Provide the [X, Y] coordinate of the cell's center where the given text is located.  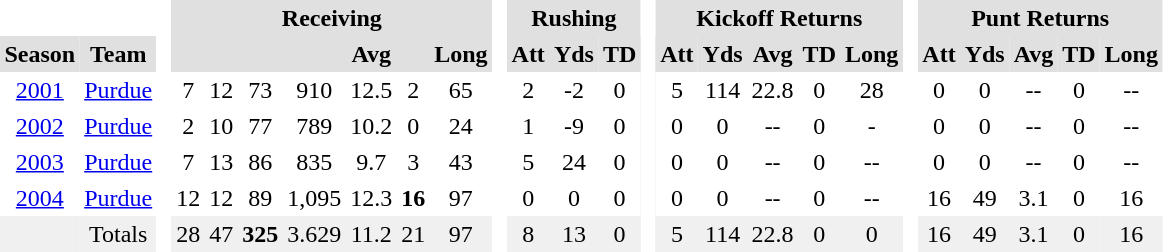
Season [40, 54]
2002 [40, 126]
2004 [40, 198]
2003 [40, 162]
77 [260, 126]
11.2 [372, 234]
8 [528, 234]
43 [461, 162]
10 [222, 126]
47 [222, 234]
2001 [40, 90]
73 [260, 90]
89 [260, 198]
789 [314, 126]
Rushing [574, 18]
1,095 [314, 198]
Kickoff Returns [780, 18]
-2 [574, 90]
21 [414, 234]
835 [314, 162]
9.7 [372, 162]
12.3 [372, 198]
10.2 [372, 126]
86 [260, 162]
1 [528, 126]
Receiving [332, 18]
325 [260, 234]
65 [461, 90]
3 [414, 162]
910 [314, 90]
3.629 [314, 234]
Totals [118, 234]
-9 [574, 126]
Punt Returns [1040, 18]
12.5 [372, 90]
- [871, 126]
Team [118, 54]
